Return [X, Y] of the center of cell containing provided text 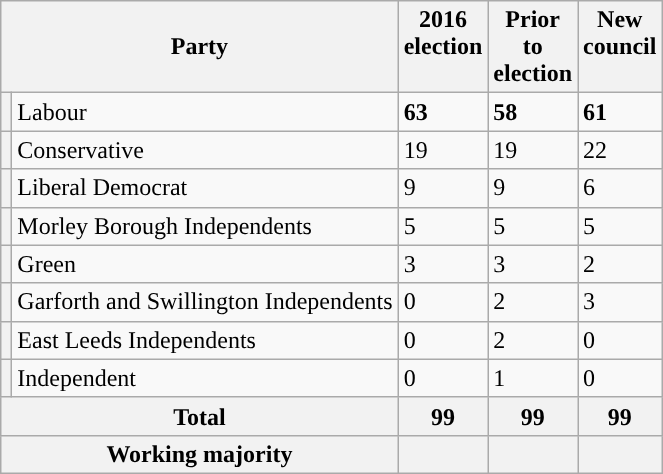
Party [200, 47]
Prior to election [533, 47]
Labour [205, 112]
Liberal Democrat [205, 188]
Morley Borough Independents [205, 226]
Working majority [200, 454]
58 [533, 112]
Green [205, 264]
1 [533, 378]
22 [620, 150]
61 [620, 112]
Garforth and Swillington Independents [205, 302]
6 [620, 188]
New council [620, 47]
Independent [205, 378]
Conservative [205, 150]
63 [443, 112]
Total [200, 416]
2016 election [443, 47]
East Leeds Independents [205, 340]
